Return the (x, y) coordinate for the center point of the cell that contains the specified text.  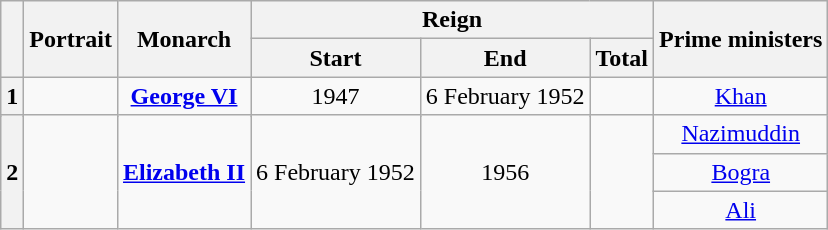
Monarch (184, 39)
Elizabeth II (184, 172)
George VI (184, 96)
Portrait (71, 39)
Ali (741, 210)
Start (336, 58)
Prime ministers (741, 39)
Nazimuddin (741, 134)
Reign (452, 20)
End (505, 58)
Bogra (741, 172)
1947 (336, 96)
1956 (505, 172)
2 (12, 172)
Total (622, 58)
Khan (741, 96)
1 (12, 96)
